Search for the cell housing the specified text and yield its [x, y] center coordinate. 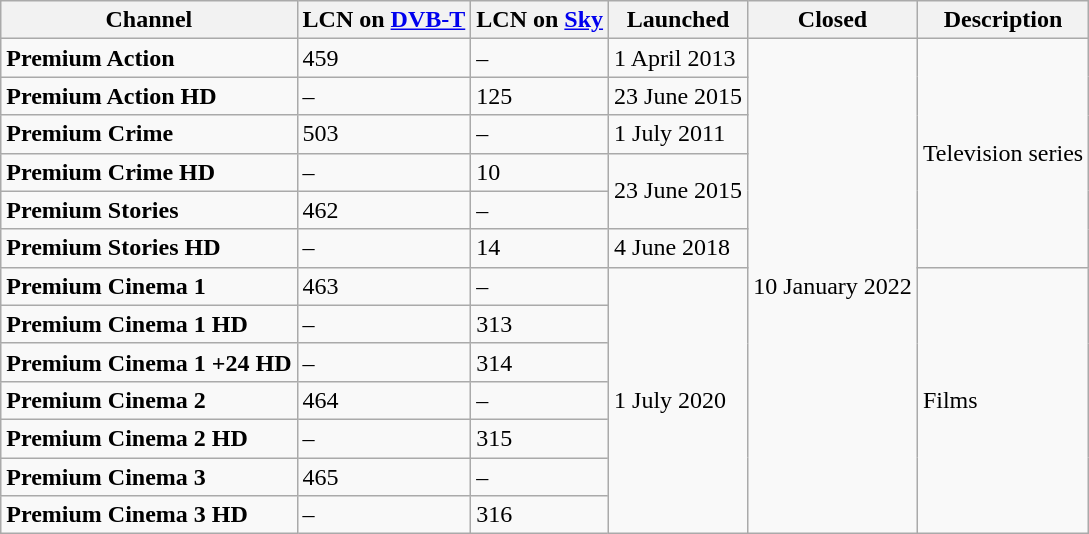
316 [540, 515]
503 [384, 134]
315 [540, 438]
1 July 2011 [678, 134]
Premium Cinema 1 +24 HD [149, 362]
LCN on Sky [540, 20]
Closed [833, 20]
463 [384, 286]
313 [540, 324]
Premium Cinema 3 [149, 477]
4 June 2018 [678, 248]
Premium Cinema 3 HD [149, 515]
Television series [1002, 153]
Premium Crime [149, 134]
Premium Cinema 2 HD [149, 438]
Description [1002, 20]
10 [540, 172]
Launched [678, 20]
1 April 2013 [678, 58]
Channel [149, 20]
10 January 2022 [833, 286]
Premium Stories HD [149, 248]
459 [384, 58]
1 July 2020 [678, 400]
Premium Cinema 1 [149, 286]
LCN on DVB-T [384, 20]
Premium Cinema 1 HD [149, 324]
314 [540, 362]
464 [384, 400]
Premium Crime HD [149, 172]
Premium Cinema 2 [149, 400]
Premium Stories [149, 210]
462 [384, 210]
465 [384, 477]
Premium Action [149, 58]
125 [540, 96]
Films [1002, 400]
Premium Action HD [149, 96]
14 [540, 248]
